For the text-containing cell, return its midpoint in (X, Y) coordinate format. 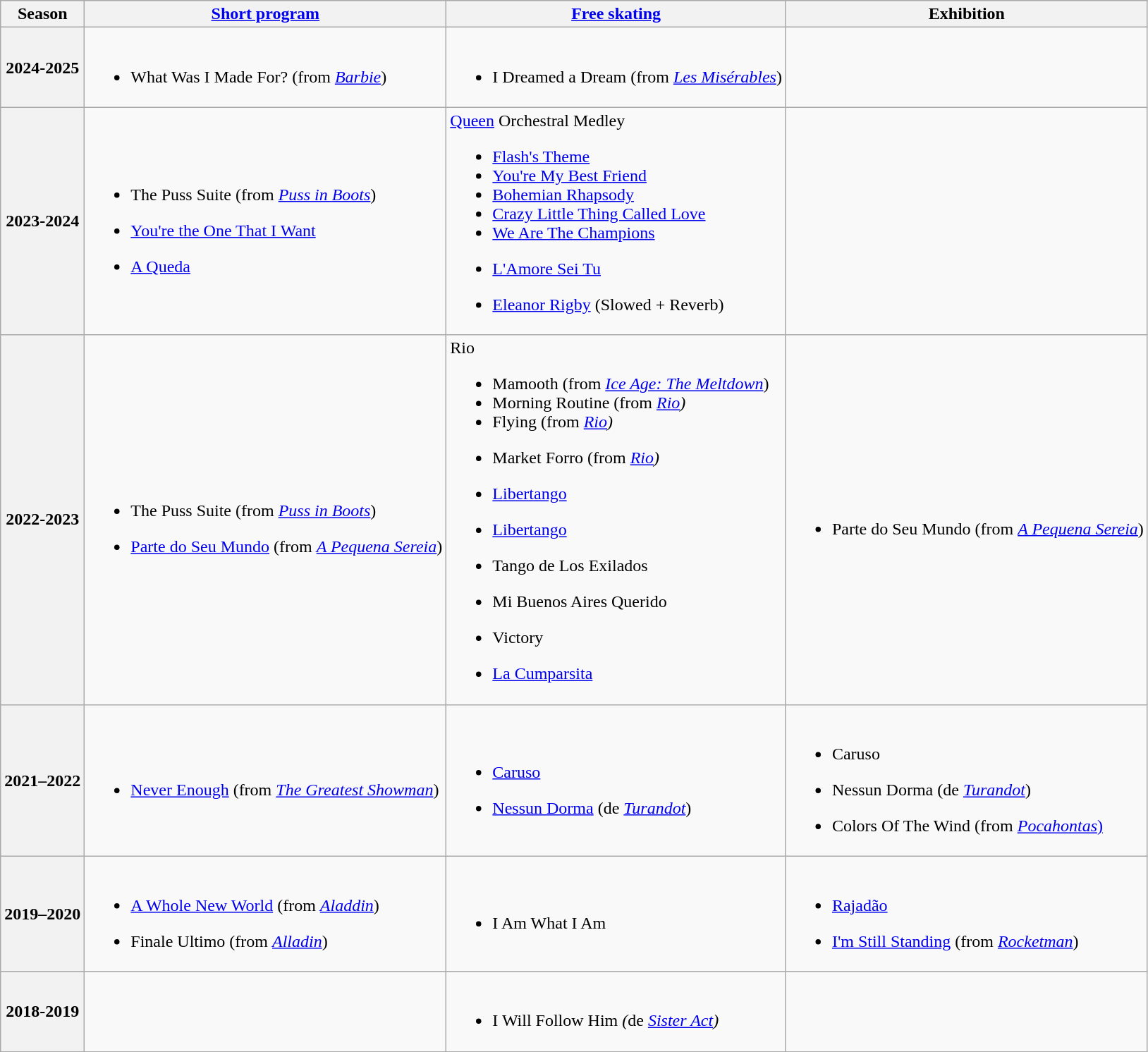
Parte do Seu Mundo (from A Pequena Sereia) (966, 520)
I Will Follow Him (de Sister Act) (616, 1011)
2021–2022 (42, 780)
The Puss Suite (from Puss in Boots)You're the One That I WantA Queda (265, 221)
The Puss Suite (from Puss in Boots)Parte do Seu Mundo (from A Pequena Sereia) (265, 520)
RajadãoI'm Still Standing (from Rocketman) (966, 914)
CarusoNessun Dorma (de Turandot)Colors Of The Wind (from Pocahontas) (966, 780)
Exhibition (966, 14)
Free skating (616, 14)
What Was I Made For? (from Barbie) (265, 68)
Season (42, 14)
2018-2019 (42, 1011)
2023-2024 (42, 221)
A Whole New World (from Aladdin)Finale Ultimo (from Alladin) (265, 914)
Never Enough (from The Greatest Showman) (265, 780)
2019–2020 (42, 914)
2024-2025 (42, 68)
Short program (265, 14)
2022-2023 (42, 520)
I Am What I Am (616, 914)
I Dreamed a Dream (from Les Misérables) (616, 68)
CarusoNessun Dorma (de Turandot) (616, 780)
